Find where the given text appears and provide that cell's center as [x, y] coordinate. 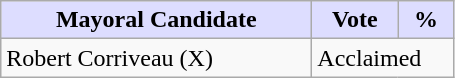
Robert Corriveau (X) [156, 58]
% [426, 20]
Vote [355, 20]
Acclaimed [383, 58]
Mayoral Candidate [156, 20]
